Scan for the cell matching the given text and deliver its [x, y] coordinate at center. 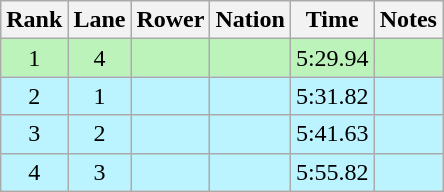
Rank [34, 20]
Notes [408, 20]
5:31.82 [332, 96]
Rower [170, 20]
Nation [250, 20]
Lane [100, 20]
Time [332, 20]
5:55.82 [332, 172]
5:29.94 [332, 58]
5:41.63 [332, 134]
